Scan for the cell matching the given text and deliver its (X, Y) coordinate at center. 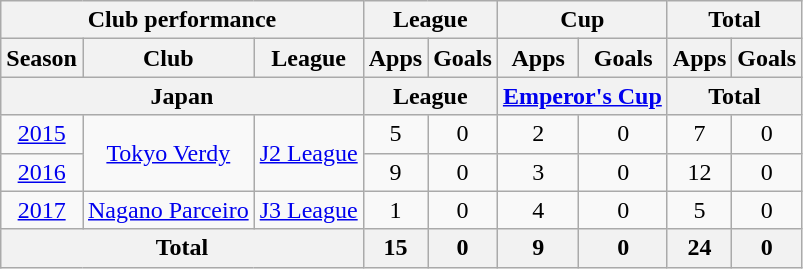
Club performance (182, 20)
J2 League (308, 153)
2017 (42, 210)
3 (538, 172)
Emperor's Cup (582, 96)
J3 League (308, 210)
2 (538, 134)
Season (42, 58)
Club (168, 58)
24 (699, 248)
4 (538, 210)
Tokyo Verdy (168, 153)
Cup (582, 20)
2015 (42, 134)
Nagano Parceiro (168, 210)
2016 (42, 172)
15 (395, 248)
12 (699, 172)
1 (395, 210)
7 (699, 134)
Japan (182, 96)
